Detect which cell encompasses the target text, then output its [X, Y] center coordinate. 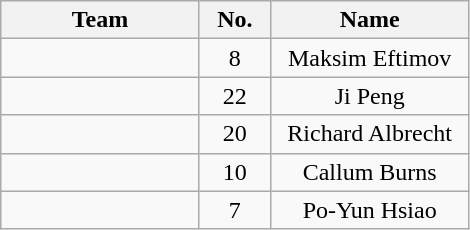
7 [234, 210]
8 [234, 58]
Callum Burns [370, 172]
10 [234, 172]
Richard Albrecht [370, 134]
Name [370, 20]
Ji Peng [370, 96]
20 [234, 134]
No. [234, 20]
Team [100, 20]
Maksim Eftimov [370, 58]
22 [234, 96]
Po-Yun Hsiao [370, 210]
